Provide the (x, y) coordinate of the cell's center where the given text is located.  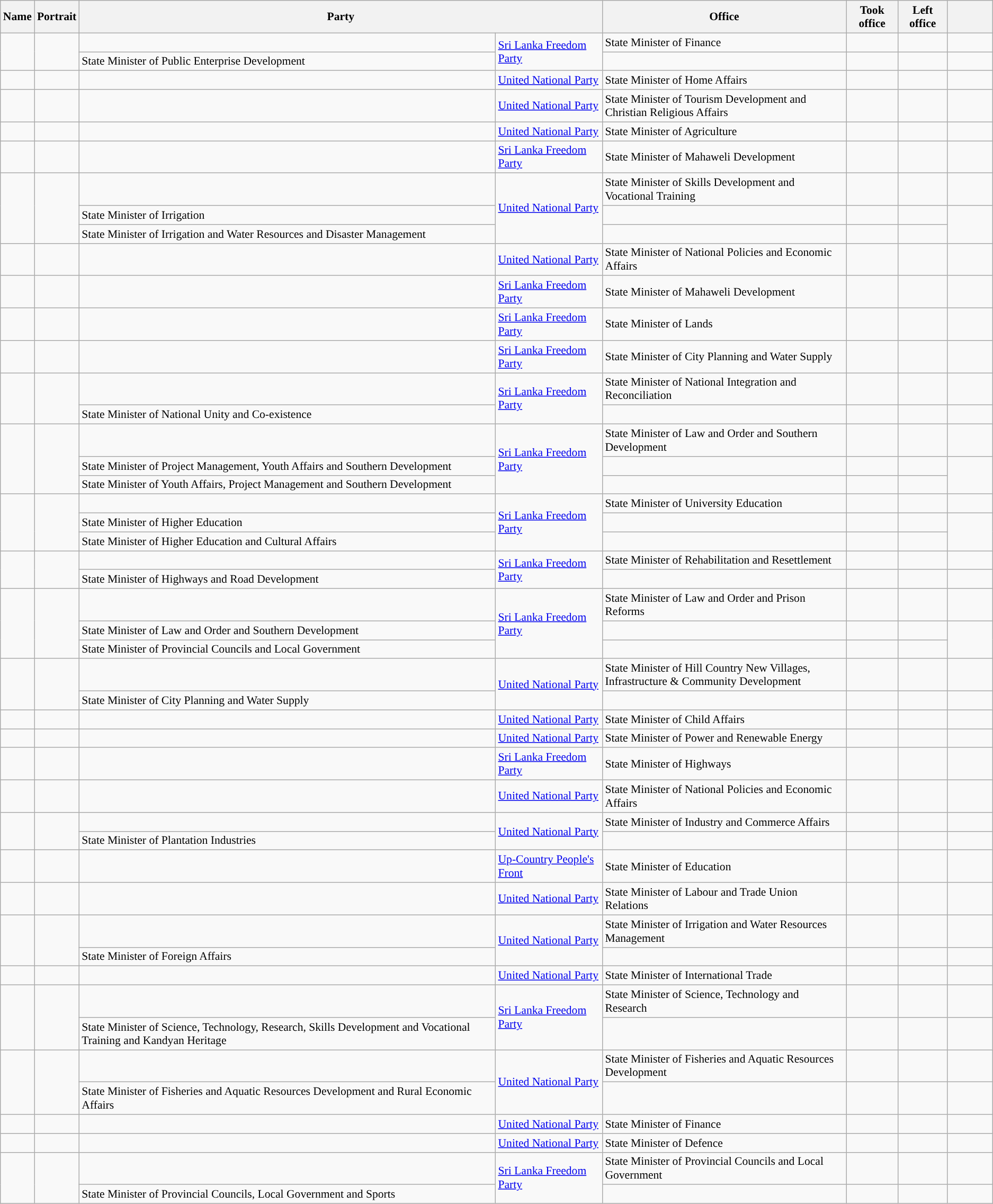
State Minister of Power and Renewable Energy (724, 738)
State Minister of Defence (724, 1143)
State Minister of Law and Order and Prison Reforms (724, 605)
State Minister of Higher Education (287, 523)
State Minister of Science, Technology and Research (724, 1001)
State Minister of University Education (724, 504)
State Minister of Irrigation and Water Resources Management (724, 931)
State Minister of National Unity and Co-existence (287, 415)
Up-Country People's Front (549, 867)
State Minister of Agriculture (724, 131)
Portrait (57, 17)
State Minister of National Integration and Reconciliation (724, 389)
State Minister of Plantation Industries (287, 841)
State Minister of Labour and Trade Union Relations (724, 898)
State Minister of Highways and Road Development (287, 579)
State Minister of Highways (724, 764)
State Minister of Education (724, 867)
Party (341, 17)
Office (724, 17)
State Minister of Lands (724, 324)
State Minister of Higher Education and Cultural Affairs (287, 541)
State Minister of Project Management, Youth Affairs and Southern Development (287, 466)
State Minister of Skills Development and Vocational Training (724, 190)
Name (17, 17)
Left office (923, 17)
State Minister of Home Affairs (724, 81)
State Minister of Rehabilitation and Resettlement (724, 560)
State Minister of Child Affairs (724, 719)
State Minister of Fisheries and Aquatic Resources Development and Rural Economic Affairs (287, 1099)
State Minister of Provincial Councils, Local Government and Sports (287, 1194)
State Minister of International Trade (724, 976)
State Minister of Fisheries and Aquatic Resources Development (724, 1066)
State Minister of Foreign Affairs (287, 957)
State Minister of Industry and Commerce Affairs (724, 822)
State Minister of Youth Affairs, Project Management and Southern Development (287, 485)
State Minister of Irrigation (287, 215)
State Minister of Science, Technology, Research, Skills Development and Vocational Training and Kandyan Heritage (287, 1034)
State Minister of Public Enterprise Development (287, 61)
State Minister of Tourism Development and Christian Religious Affairs (724, 106)
State Minister of Hill Country New Villages, Infrastructure & Community Development (724, 675)
Took office (872, 17)
State Minister of Irrigation and Water Resources and Disaster Management (287, 234)
